Provide the (X, Y) coordinate of the cell's center where the given text is located.  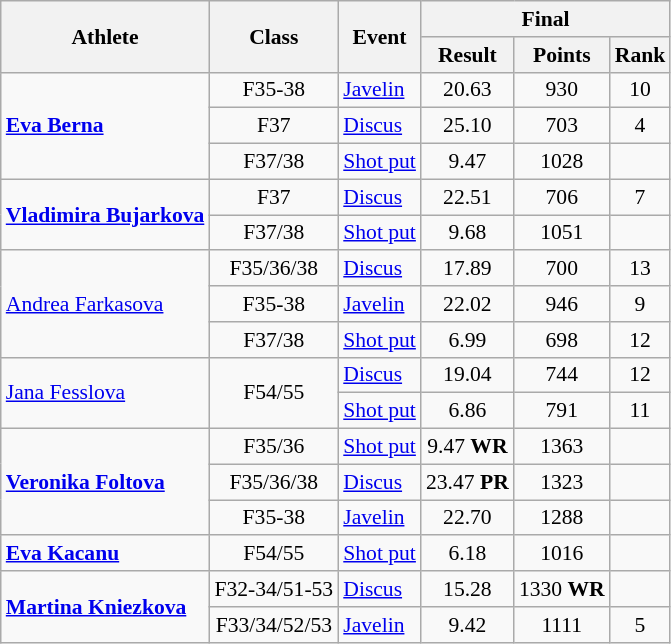
1330 WR (562, 589)
698 (562, 340)
Eva Berna (106, 126)
Vladimira Bujarkova (106, 214)
F35/36 (274, 447)
Martina Kniezkova (106, 606)
23.47 PR (468, 482)
11 (640, 411)
700 (562, 269)
791 (562, 411)
Rank (640, 55)
Points (562, 55)
706 (562, 197)
Final (546, 19)
5 (640, 625)
1028 (562, 162)
1111 (562, 625)
7 (640, 197)
9.68 (468, 233)
Andrea Farkasova (106, 304)
F32-34/51-53 (274, 589)
9 (640, 304)
6.18 (468, 554)
25.10 (468, 126)
Class (274, 36)
10 (640, 90)
22.70 (468, 518)
Jana Fesslova (106, 392)
13 (640, 269)
Eva Kacanu (106, 554)
946 (562, 304)
15.28 (468, 589)
9.47 WR (468, 447)
1323 (562, 482)
6.86 (468, 411)
Veronika Foltova (106, 482)
Athlete (106, 36)
Event (380, 36)
17.89 (468, 269)
22.51 (468, 197)
9.47 (468, 162)
1051 (562, 233)
1363 (562, 447)
Result (468, 55)
1288 (562, 518)
4 (640, 126)
703 (562, 126)
1016 (562, 554)
6.99 (468, 340)
20.63 (468, 90)
9.42 (468, 625)
F33/34/52/53 (274, 625)
744 (562, 375)
930 (562, 90)
22.02 (468, 304)
19.04 (468, 375)
